Identify which cell holds the provided text, then report its [X, Y] central coordinate. 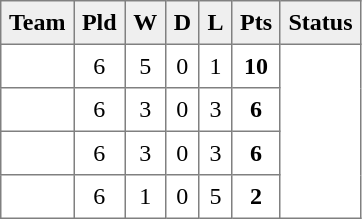
W [145, 23]
Pld [100, 23]
Pts [256, 23]
Status [320, 23]
2 [256, 197]
Team [38, 23]
L [216, 23]
10 [256, 66]
D [182, 23]
